Determine the [X, Y] coordinate at the center of the cell enclosing the given text.  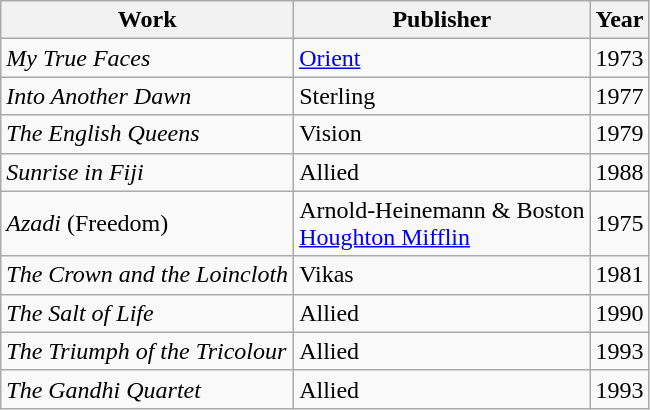
1977 [620, 96]
The Gandhi Quartet [148, 389]
Publisher [442, 20]
The Salt of Life [148, 313]
Sunrise in Fiji [148, 172]
The English Queens [148, 134]
Sterling [442, 96]
1979 [620, 134]
Arnold-Heinemann & BostonHoughton Mifflin [442, 224]
Work [148, 20]
1973 [620, 58]
1988 [620, 172]
Year [620, 20]
1981 [620, 275]
Azadi (Freedom) [148, 224]
Orient [442, 58]
The Crown and the Loincloth [148, 275]
1990 [620, 313]
1975 [620, 224]
Into Another Dawn [148, 96]
Vision [442, 134]
The Triumph of the Tricolour [148, 351]
My True Faces [148, 58]
Vikas [442, 275]
